Return the [x, y] coordinate for the center point of the cell that contains the specified text.  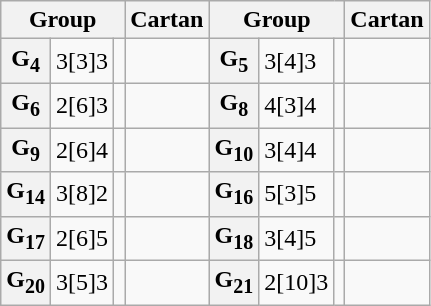
3[4]5 [296, 238]
G8 [234, 105]
G9 [26, 150]
G18 [234, 238]
3[4]4 [296, 150]
G17 [26, 238]
G4 [26, 61]
2[10]3 [296, 283]
G16 [234, 194]
3[4]3 [296, 61]
G6 [26, 105]
G21 [234, 283]
2[6]3 [82, 105]
3[5]3 [82, 283]
2[6]5 [82, 238]
G10 [234, 150]
4[3]4 [296, 105]
3[8]2 [82, 194]
2[6]4 [82, 150]
G20 [26, 283]
5[3]5 [296, 194]
G14 [26, 194]
G5 [234, 61]
3[3]3 [82, 61]
